Return [x, y] of the center of cell containing provided text 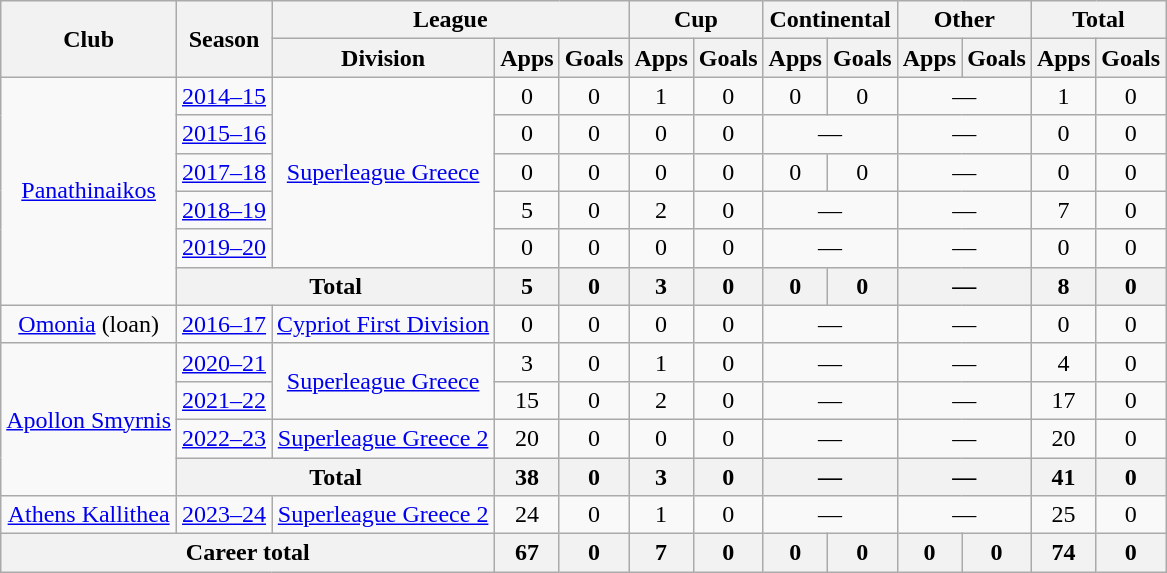
2020–21 [224, 362]
25 [1063, 515]
24 [527, 515]
Career total [248, 553]
League [450, 20]
Cypriot First Division [384, 324]
2015–16 [224, 134]
Cup [696, 20]
Omonia (loan) [89, 324]
Continental [830, 20]
Division [384, 58]
Panathinaikos [89, 191]
2017–18 [224, 172]
2018–19 [224, 210]
4 [1063, 362]
41 [1063, 477]
2022–23 [224, 438]
Apollon Smyrnis [89, 419]
Club [89, 39]
38 [527, 477]
2014–15 [224, 96]
17 [1063, 400]
Season [224, 39]
2023–24 [224, 515]
67 [527, 553]
Athens Kallithea [89, 515]
2019–20 [224, 248]
15 [527, 400]
Other [964, 20]
74 [1063, 553]
2021–22 [224, 400]
8 [1063, 286]
2016–17 [224, 324]
